Pinpoint the cell where the given text exists, returning its [X, Y] midpoint coordinate. 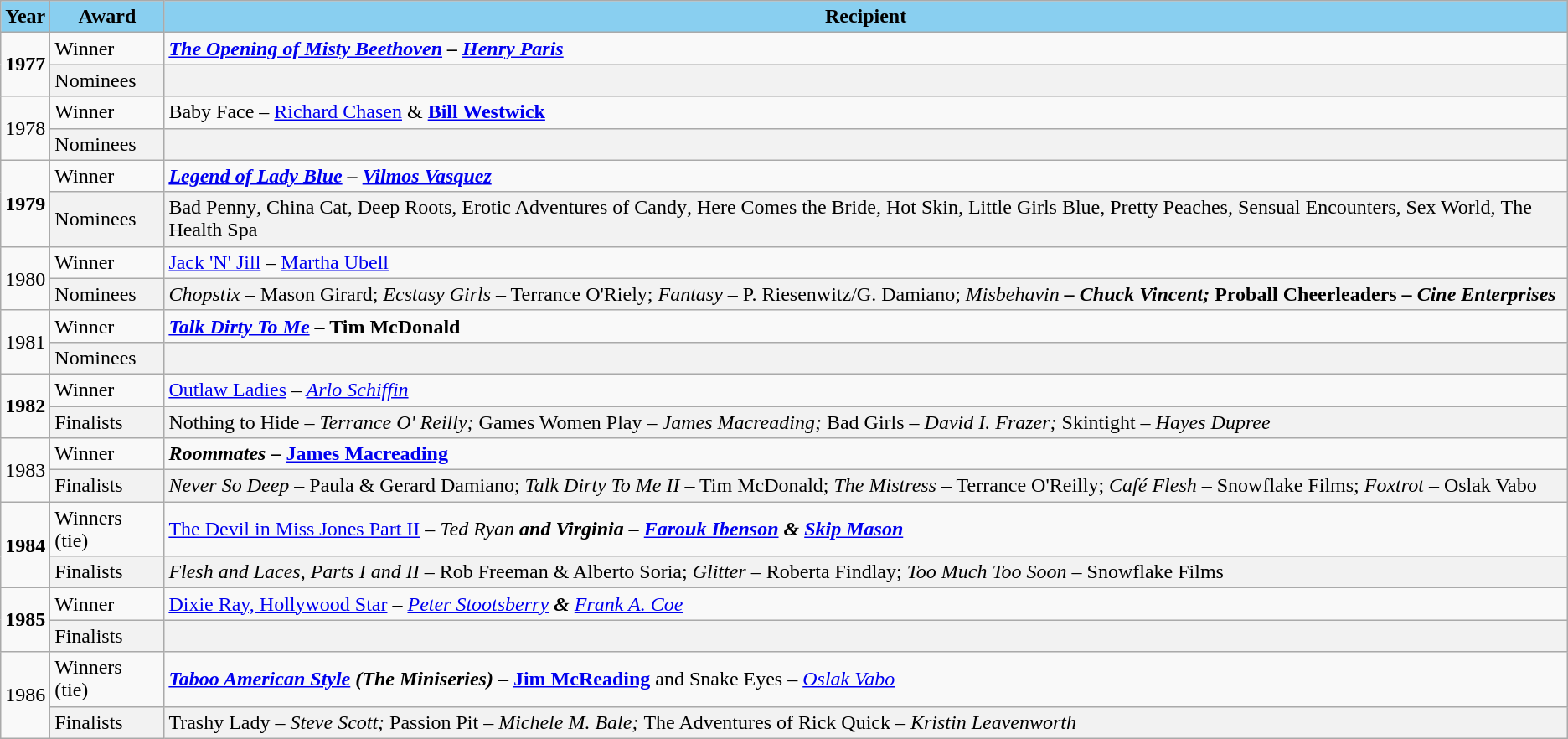
Baby Face – Richard Chasen & Bill Westwick [866, 112]
Roommates – James Macreading [866, 454]
1983 [25, 470]
1984 [25, 545]
Outlaw Ladies – Arlo Schiffin [866, 390]
1985 [25, 620]
The Opening of Misty Beethoven – Henry Paris [866, 49]
Award [107, 17]
1980 [25, 278]
Flesh and Laces, Parts I and II – Rob Freeman & Alberto Soria; Glitter – Roberta Findlay; Too Much Too Soon – Snowflake Films [866, 572]
Nothing to Hide – Terrance O' Reilly; Games Women Play – James Macreading; Bad Girls – David I. Frazer; Skintight – Hayes Dupree [866, 421]
Taboo American Style (The Miniseries) – Jim McReading and Snake Eyes – Oslak Vabo [866, 679]
1982 [25, 406]
1981 [25, 342]
Jack 'N' Jill – Martha Ubell [866, 262]
Talk Dirty To Me – Tim McDonald [866, 326]
Recipient [866, 17]
The Devil in Miss Jones Part II – Ted Ryan and Virginia – Farouk Ibenson & Skip Mason [866, 530]
Dixie Ray, Hollywood Star – Peter Stootsberry & Frank A. Coe [866, 604]
1978 [25, 128]
Trashy Lady – Steve Scott; Passion Pit – Michele M. Bale; The Adventures of Rick Quick – Kristin Leavenworth [866, 722]
Year [25, 17]
1986 [25, 695]
Legend of Lady Blue – Vilmos Vasquez [866, 176]
1979 [25, 203]
1977 [25, 65]
